Output the (x, y) coordinate of the center of the cell containing the given text.  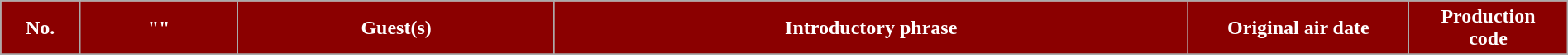
Production code (1489, 28)
Guest(s) (397, 28)
Original air date (1298, 28)
No. (41, 28)
"" (159, 28)
Introductory phrase (870, 28)
